Determine the [x, y] coordinate at the center of the cell enclosing the given text.  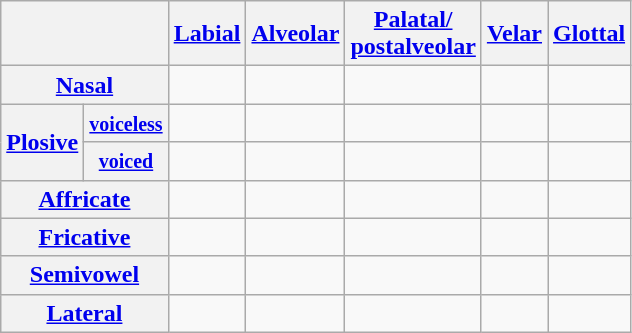
voiceless [126, 123]
Labial [207, 34]
Glottal [590, 34]
Alveolar [296, 34]
Palatal/postalveolar [413, 34]
Velar [514, 34]
Plosive [42, 142]
voiced [126, 161]
Lateral [84, 313]
Nasal [84, 85]
Affricate [84, 199]
Semivowel [84, 275]
Fricative [84, 237]
